Locate the cell with the specified text and output its (x, y) center coordinate. 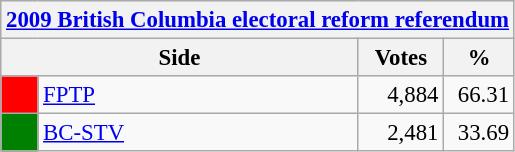
66.31 (480, 95)
33.69 (480, 133)
Votes (401, 58)
2009 British Columbia electoral reform referendum (258, 20)
2,481 (401, 133)
Side (180, 58)
% (480, 58)
4,884 (401, 95)
BC-STV (198, 133)
FPTP (198, 95)
